Provide the (X, Y) coordinate of the cell's center where the given text is located.  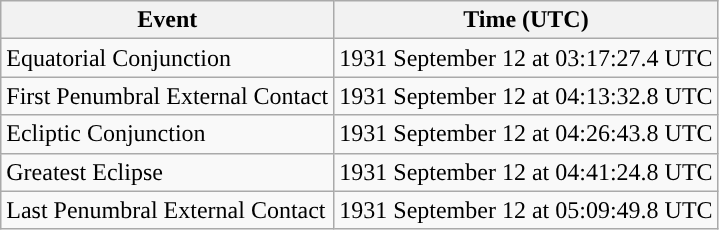
Last Penumbral External Contact (168, 210)
1931 September 12 at 04:13:32.8 UTC (526, 96)
1931 September 12 at 03:17:27.4 UTC (526, 58)
Greatest Eclipse (168, 172)
Time (UTC) (526, 20)
Event (168, 20)
Ecliptic Conjunction (168, 134)
Equatorial Conjunction (168, 58)
1931 September 12 at 04:41:24.8 UTC (526, 172)
1931 September 12 at 05:09:49.8 UTC (526, 210)
First Penumbral External Contact (168, 96)
1931 September 12 at 04:26:43.8 UTC (526, 134)
